Capture the cell that displays the provided text and extract its (x, y) central coordinate. 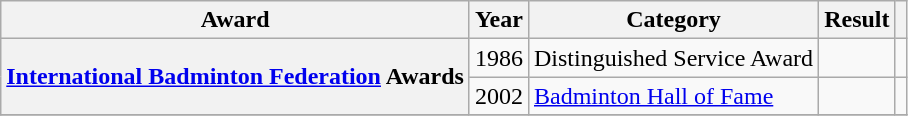
1986 (498, 58)
Award (236, 20)
Distinguished Service Award (673, 58)
Category (673, 20)
2002 (498, 96)
Result (857, 20)
Badminton Hall of Fame (673, 96)
International Badminton Federation Awards (236, 77)
Year (498, 20)
